Provide the (x, y) coordinate of the cell's center where the given text is located.  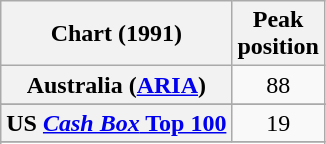
88 (278, 85)
Peakposition (278, 34)
Australia (ARIA) (116, 85)
Chart (1991) (116, 34)
US Cash Box Top 100 (116, 123)
19 (278, 123)
